From the cell containing the given text, extract its center point as [X, Y] coordinate. 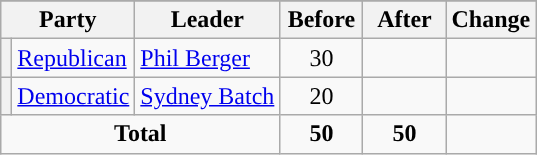
Change [491, 20]
Democratic [74, 96]
Party [68, 20]
Total [140, 134]
After [404, 20]
Sydney Batch [208, 96]
Phil Berger [208, 58]
Leader [208, 20]
30 [322, 58]
Before [322, 20]
20 [322, 96]
Republican [74, 58]
